From the cell containing the given text, extract its center point as [x, y] coordinate. 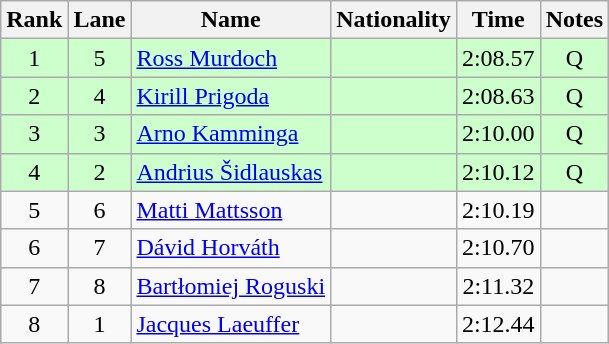
Andrius Šidlauskas [231, 172]
Kirill Prigoda [231, 96]
Bartłomiej Roguski [231, 286]
Notes [574, 20]
Rank [34, 20]
2:10.70 [498, 248]
Jacques Laeuffer [231, 324]
2:10.19 [498, 210]
Matti Mattsson [231, 210]
Arno Kamminga [231, 134]
2:08.63 [498, 96]
Dávid Horváth [231, 248]
2:08.57 [498, 58]
Ross Murdoch [231, 58]
Nationality [394, 20]
2:10.00 [498, 134]
2:10.12 [498, 172]
2:11.32 [498, 286]
2:12.44 [498, 324]
Time [498, 20]
Name [231, 20]
Lane [100, 20]
